Output the (x, y) coordinate of the center of the cell containing the given text.  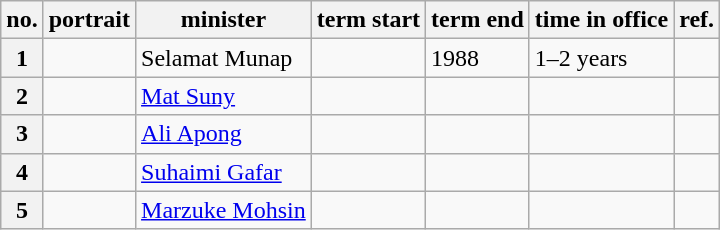
Marzuke Mohsin (224, 210)
Mat Suny (224, 96)
Ali Apong (224, 134)
portrait (89, 20)
1–2 years (601, 58)
1988 (478, 58)
Suhaimi Gafar (224, 172)
time in office (601, 20)
2 (22, 96)
5 (22, 210)
term start (368, 20)
Selamat Munap (224, 58)
no. (22, 20)
1 (22, 58)
ref. (697, 20)
3 (22, 134)
term end (478, 20)
4 (22, 172)
minister (224, 20)
